Search for the cell housing the specified text and yield its (x, y) center coordinate. 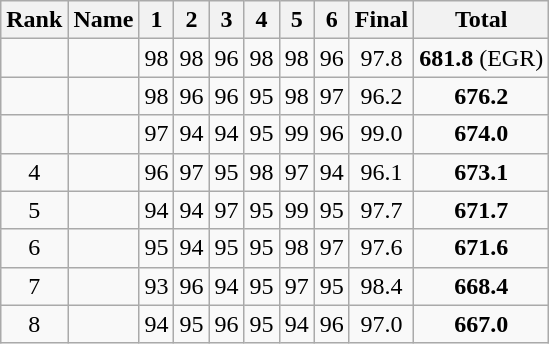
671.6 (482, 248)
96.1 (381, 172)
97.6 (381, 248)
673.1 (482, 172)
96.2 (381, 96)
Rank (34, 20)
97.8 (381, 58)
93 (156, 286)
8 (34, 324)
97.0 (381, 324)
668.4 (482, 286)
97.7 (381, 210)
671.7 (482, 210)
Final (381, 20)
2 (192, 20)
1 (156, 20)
98.4 (381, 286)
3 (226, 20)
7 (34, 286)
676.2 (482, 96)
681.8 (EGR) (482, 58)
674.0 (482, 134)
Name (104, 20)
99.0 (381, 134)
667.0 (482, 324)
Total (482, 20)
